Return the [X, Y] coordinate for the center point of the cell that contains the specified text.  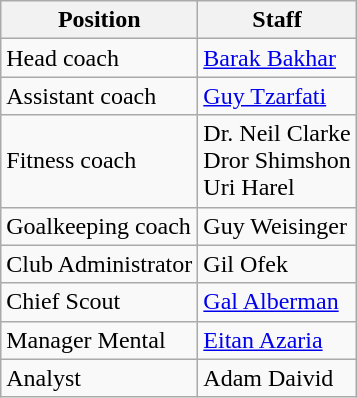
Gil Ofek [277, 264]
Staff [277, 20]
Position [100, 20]
Club Administrator [100, 264]
Guy Tzarfati [277, 96]
Guy Weisinger [277, 226]
Chief Scout [100, 302]
Manager Mental [100, 340]
Dr. Neil Clarke Dror Shimshon Uri Harel [277, 161]
Head coach [100, 58]
Analyst [100, 378]
Fitness coach [100, 161]
Gal Alberman [277, 302]
Assistant coach [100, 96]
Adam Daivid [277, 378]
Barak Bakhar [277, 58]
Eitan Azaria [277, 340]
Goalkeeping coach [100, 226]
